Find where the given text appears and provide that cell's center as [x, y] coordinate. 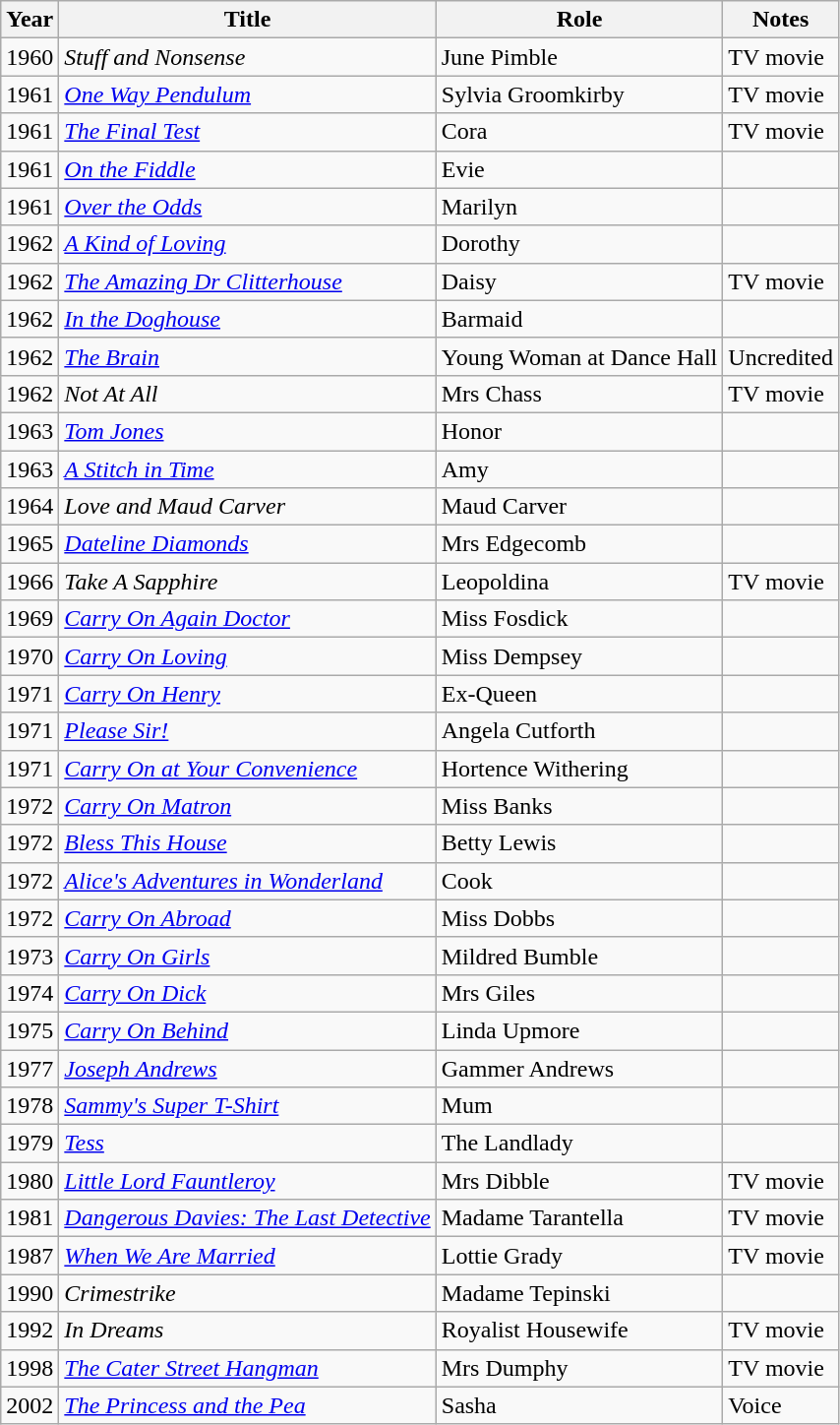
Mildred Bumble [579, 956]
Mum [579, 1106]
1980 [30, 1181]
The Final Test [248, 132]
Honor [579, 431]
Mrs Dumphy [579, 1368]
Carry On Behind [248, 1030]
Sylvia Groomkirby [579, 94]
1965 [30, 544]
A Kind of Loving [248, 244]
Amy [579, 469]
Carry On Loving [248, 656]
Mrs Giles [579, 993]
Dateline Diamonds [248, 544]
Mrs Dibble [579, 1181]
Carry On at Your Convenience [248, 769]
Uncredited [781, 356]
Cora [579, 132]
1964 [30, 507]
Angela Cutforth [579, 731]
Love and Maud Carver [248, 507]
Gammer Andrews [579, 1068]
Mrs Edgecomb [579, 544]
Royalist Housewife [579, 1331]
The Princess and the Pea [248, 1405]
Leopoldina [579, 582]
Betty Lewis [579, 843]
Please Sir! [248, 731]
1992 [30, 1331]
Year [30, 20]
Carry On Henry [248, 694]
1969 [30, 619]
Ex-Queen [579, 694]
Crimestrike [248, 1293]
Tess [248, 1144]
Joseph Andrews [248, 1068]
1987 [30, 1256]
1979 [30, 1144]
The Brain [248, 356]
Linda Upmore [579, 1030]
Not At All [248, 394]
1966 [30, 582]
1977 [30, 1068]
Hortence Withering [579, 769]
Sammy's Super T-Shirt [248, 1106]
Little Lord Fauntleroy [248, 1181]
The Landlady [579, 1144]
In the Doghouse [248, 319]
Stuff and Nonsense [248, 57]
Cook [579, 881]
Bless This House [248, 843]
Young Woman at Dance Hall [579, 356]
1998 [30, 1368]
Lottie Grady [579, 1256]
1974 [30, 993]
Barmaid [579, 319]
Sasha [579, 1405]
Madame Tarantella [579, 1218]
Carry On Again Doctor [248, 619]
1970 [30, 656]
Dorothy [579, 244]
Voice [781, 1405]
Madame Tepinski [579, 1293]
1978 [30, 1106]
The Cater Street Hangman [248, 1368]
June Pimble [579, 57]
Miss Dobbs [579, 918]
Role [579, 20]
Carry On Girls [248, 956]
Carry On Matron [248, 806]
Dangerous Davies: The Last Detective [248, 1218]
1981 [30, 1218]
The Amazing Dr Clitterhouse [248, 281]
Mrs Chass [579, 394]
A Stitch in Time [248, 469]
Carry On Abroad [248, 918]
Take A Sapphire [248, 582]
Daisy [579, 281]
Title [248, 20]
Tom Jones [248, 431]
1990 [30, 1293]
1960 [30, 57]
Notes [781, 20]
Over the Odds [248, 207]
2002 [30, 1405]
Miss Banks [579, 806]
Miss Fosdick [579, 619]
Alice's Adventures in Wonderland [248, 881]
Marilyn [579, 207]
1973 [30, 956]
Evie [579, 169]
In Dreams [248, 1331]
Carry On Dick [248, 993]
One Way Pendulum [248, 94]
1975 [30, 1030]
When We Are Married [248, 1256]
Maud Carver [579, 507]
On the Fiddle [248, 169]
Miss Dempsey [579, 656]
